Determine the (x, y) coordinate at the center of the cell enclosing the given text.  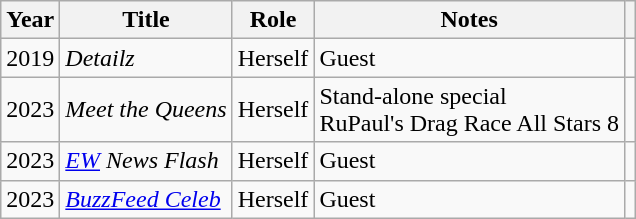
Year (30, 20)
Stand-alone special RuPaul's Drag Race All Stars 8 (470, 110)
BuzzFeed Celeb (146, 199)
Meet the Queens (146, 110)
Notes (470, 20)
Detailz (146, 58)
Title (146, 20)
EW News Flash (146, 161)
2019 (30, 58)
Role (273, 20)
